Return [x, y] of the center of cell containing provided text 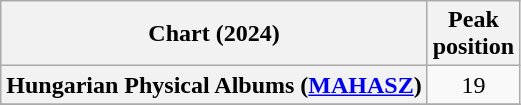
19 [473, 85]
Hungarian Physical Albums (MAHASZ) [214, 85]
Peakposition [473, 34]
Chart (2024) [214, 34]
